For the text-containing cell, return its midpoint in [x, y] coordinate format. 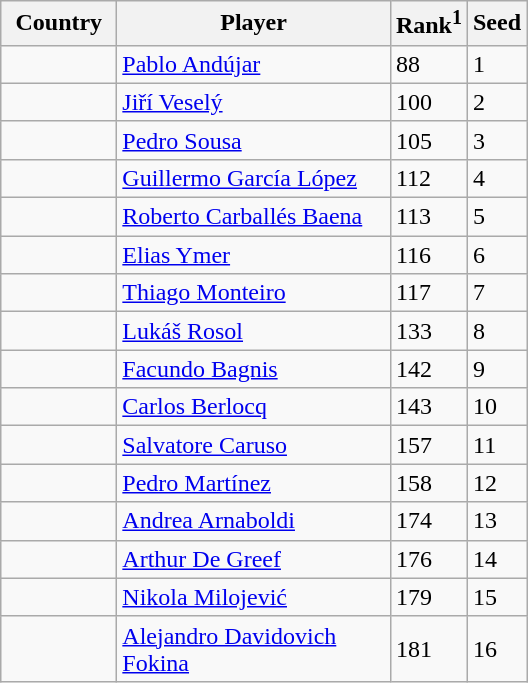
133 [428, 331]
Player [254, 24]
Andrea Arnaboldi [254, 521]
14 [496, 559]
10 [496, 407]
112 [428, 178]
113 [428, 217]
Rank1 [428, 24]
158 [428, 483]
13 [496, 521]
15 [496, 597]
Country [59, 24]
1 [496, 64]
9 [496, 369]
Thiago Monteiro [254, 293]
Carlos Berlocq [254, 407]
4 [496, 178]
Pedro Sousa [254, 140]
Elias Ymer [254, 255]
Pablo Andújar [254, 64]
Alejandro Davidovich Fokina [254, 648]
117 [428, 293]
Roberto Carballés Baena [254, 217]
176 [428, 559]
142 [428, 369]
Arthur De Greef [254, 559]
181 [428, 648]
2 [496, 102]
Lukáš Rosol [254, 331]
8 [496, 331]
Facundo Bagnis [254, 369]
5 [496, 217]
16 [496, 648]
100 [428, 102]
7 [496, 293]
Guillermo García López [254, 178]
6 [496, 255]
88 [428, 64]
Pedro Martínez [254, 483]
143 [428, 407]
Salvatore Caruso [254, 445]
174 [428, 521]
12 [496, 483]
Seed [496, 24]
105 [428, 140]
Nikola Milojević [254, 597]
179 [428, 597]
Jiří Veselý [254, 102]
11 [496, 445]
157 [428, 445]
116 [428, 255]
3 [496, 140]
